Return the [x, y] coordinate for the center point of the cell that contains the specified text.  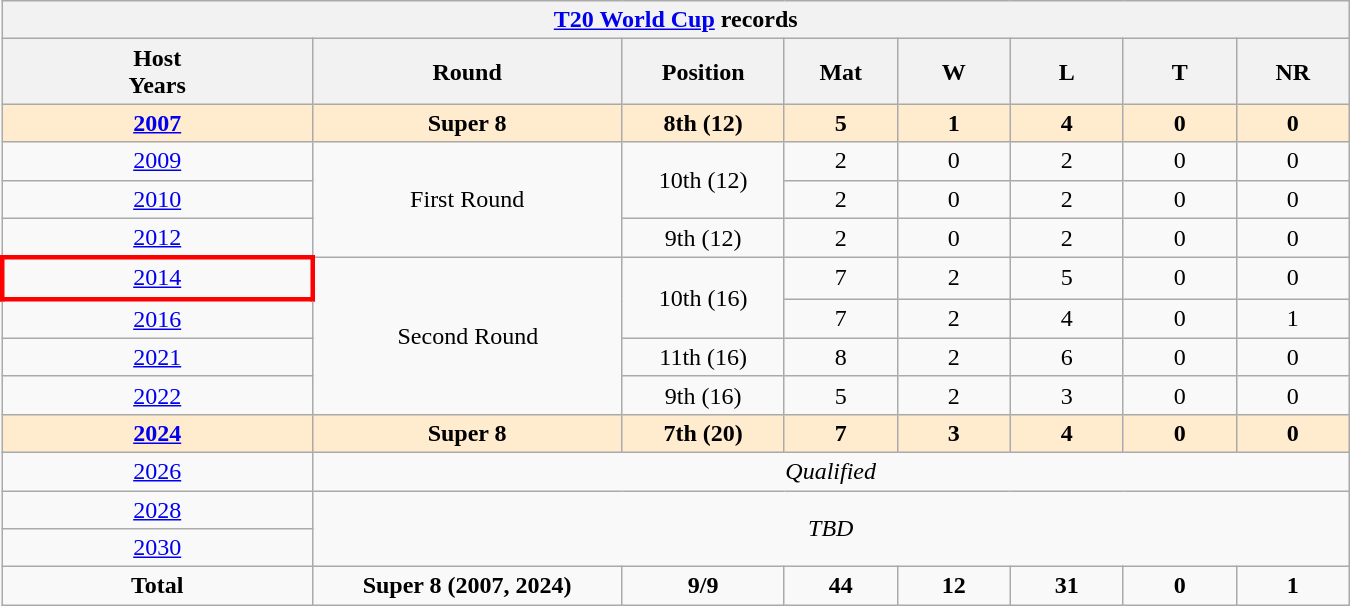
Position [703, 72]
Round [467, 72]
NR [1292, 72]
2014 [157, 278]
2021 [157, 357]
T [1180, 72]
9/9 [703, 586]
First Round [467, 200]
Qualified [830, 471]
2012 [157, 238]
8 [840, 357]
7th (20) [703, 433]
Total [157, 586]
9th (12) [703, 238]
10th (12) [703, 180]
W [954, 72]
2026 [157, 471]
2030 [157, 548]
TBD [830, 528]
Second Round [467, 336]
Super 8 (2007, 2024) [467, 586]
44 [840, 586]
10th (16) [703, 298]
2022 [157, 395]
12 [954, 586]
2010 [157, 199]
2009 [157, 161]
2024 [157, 433]
2028 [157, 509]
9th (16) [703, 395]
2016 [157, 319]
2007 [157, 123]
HostYears [157, 72]
6 [1066, 357]
31 [1066, 586]
8th (12) [703, 123]
11th (16) [703, 357]
Mat [840, 72]
L [1066, 72]
T20 World Cup records [676, 20]
